From the cell containing the given text, extract its center point as (x, y) coordinate. 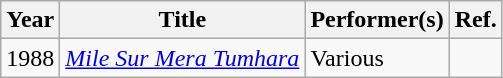
Mile Sur Mera Tumhara (182, 58)
1988 (30, 58)
Ref. (476, 20)
Performer(s) (377, 20)
Various (377, 58)
Year (30, 20)
Title (182, 20)
